Identify which cell holds the provided text, then report its [x, y] central coordinate. 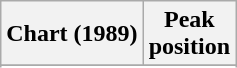
Peakposition [189, 34]
Chart (1989) [72, 34]
